For the text-containing cell, return its midpoint in (x, y) coordinate format. 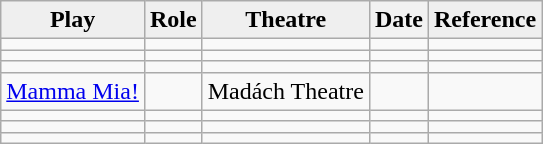
Madách Theatre (286, 91)
Reference (484, 20)
Role (173, 20)
Play (73, 20)
Date (398, 20)
Mamma Mia! (73, 91)
Theatre (286, 20)
